For the text-containing cell, return its midpoint in (X, Y) coordinate format. 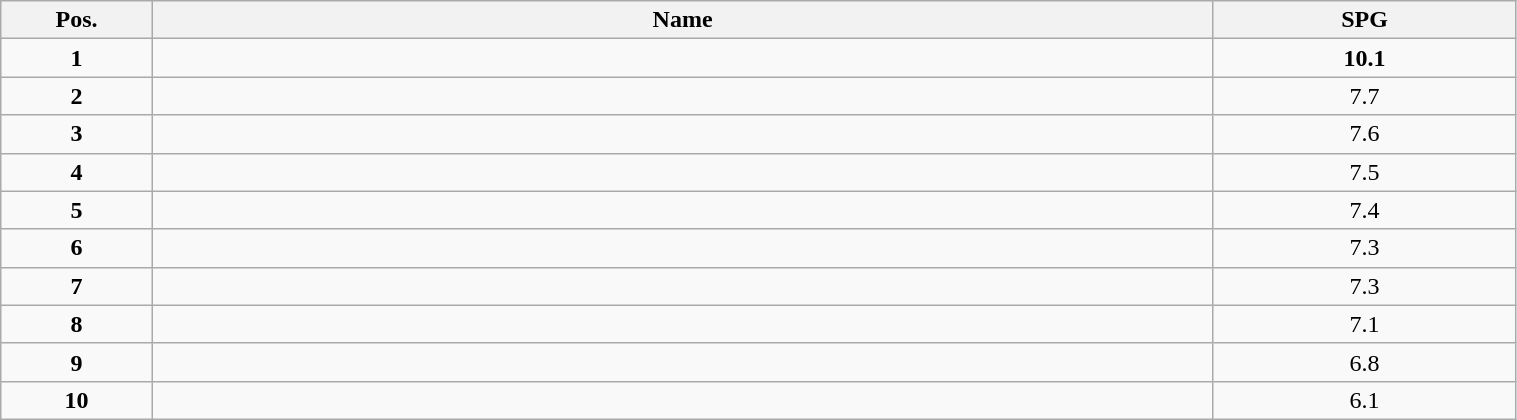
1 (77, 58)
6.8 (1364, 362)
8 (77, 324)
4 (77, 172)
7.7 (1364, 96)
7.6 (1364, 134)
9 (77, 362)
6 (77, 248)
7.4 (1364, 210)
Pos. (77, 20)
6.1 (1364, 400)
SPG (1364, 20)
2 (77, 96)
3 (77, 134)
10 (77, 400)
7.1 (1364, 324)
7 (77, 286)
7.5 (1364, 172)
Name (682, 20)
5 (77, 210)
10.1 (1364, 58)
